Search for the cell housing the specified text and yield its (x, y) center coordinate. 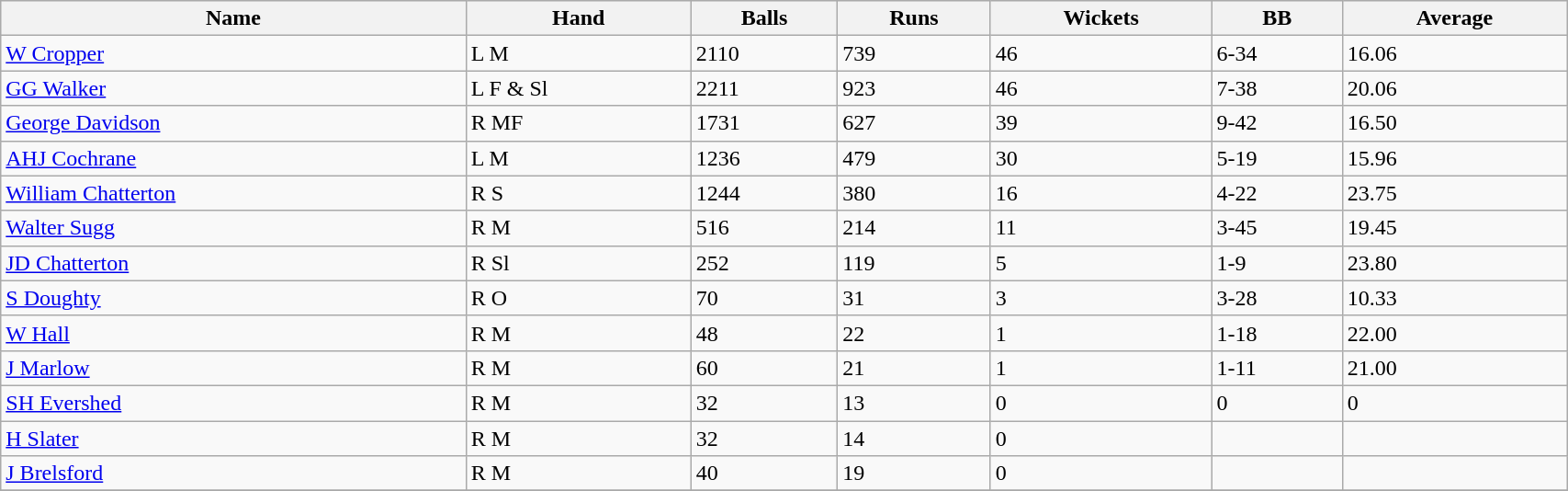
J Brelsford (233, 474)
16.06 (1454, 53)
W Hall (233, 333)
1236 (764, 158)
13 (914, 403)
22.00 (1454, 333)
11 (1100, 228)
BB (1277, 18)
S Doughty (233, 298)
19.45 (1454, 228)
AHJ Cochrane (233, 158)
39 (1100, 123)
60 (764, 368)
21 (914, 368)
6-34 (1277, 53)
380 (914, 193)
4-22 (1277, 193)
7-38 (1277, 88)
5-19 (1277, 158)
20.06 (1454, 88)
2110 (764, 53)
14 (914, 439)
48 (764, 333)
19 (914, 474)
23.80 (1454, 263)
W Cropper (233, 53)
2211 (764, 88)
40 (764, 474)
JD Chatterton (233, 263)
3-45 (1277, 228)
H Slater (233, 439)
Name (233, 18)
30 (1100, 158)
Average (1454, 18)
923 (914, 88)
Hand (579, 18)
R O (579, 298)
5 (1100, 263)
10.33 (1454, 298)
22 (914, 333)
Walter Sugg (233, 228)
214 (914, 228)
119 (914, 263)
Balls (764, 18)
Runs (914, 18)
70 (764, 298)
GG Walker (233, 88)
L F & Sl (579, 88)
1-18 (1277, 333)
31 (914, 298)
R S (579, 193)
15.96 (1454, 158)
3-28 (1277, 298)
516 (764, 228)
R Sl (579, 263)
16.50 (1454, 123)
1-11 (1277, 368)
R MF (579, 123)
479 (914, 158)
3 (1100, 298)
627 (914, 123)
J Marlow (233, 368)
1-9 (1277, 263)
SH Evershed (233, 403)
23.75 (1454, 193)
George Davidson (233, 123)
252 (764, 263)
1244 (764, 193)
16 (1100, 193)
1731 (764, 123)
Wickets (1100, 18)
739 (914, 53)
21.00 (1454, 368)
9-42 (1277, 123)
William Chatterton (233, 193)
